Extract the (x, y) coordinate from the center of the cell holding the provided text.  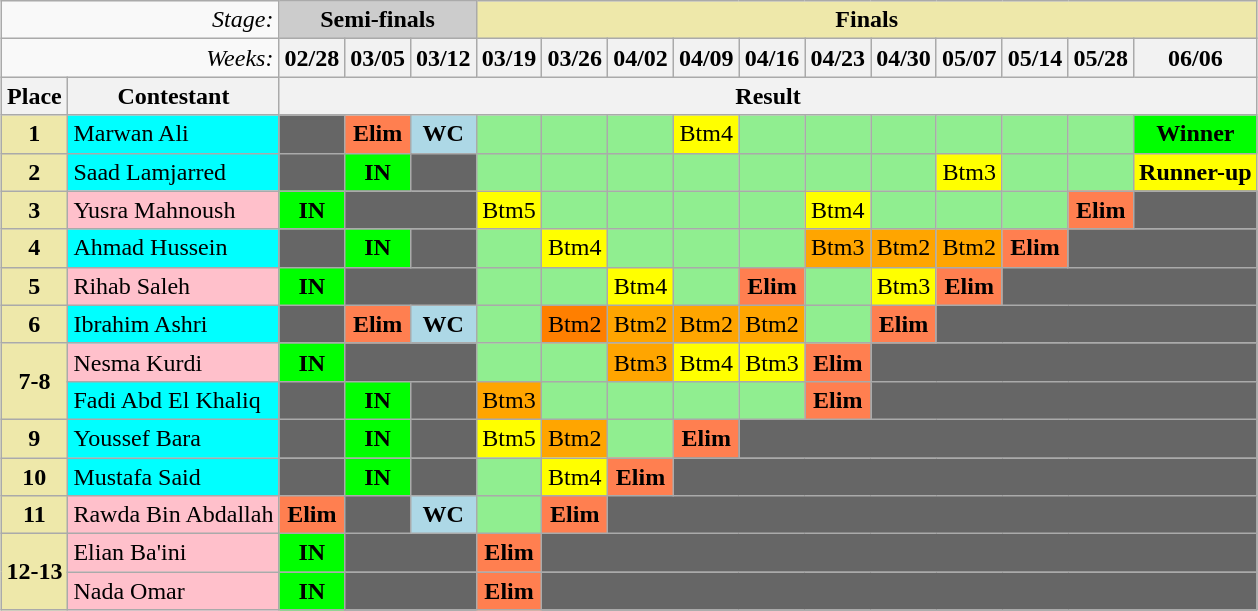
5 (34, 286)
Nada Omar (174, 591)
Ibrahim Ashri (174, 324)
Mustafa Said (174, 477)
Fadi Abd El Khaliq (174, 400)
Stage: (140, 20)
04/02 (641, 58)
03/19 (509, 58)
04/16 (772, 58)
05/07 (969, 58)
03/05 (378, 58)
2 (34, 172)
1 (34, 134)
9 (34, 438)
6 (34, 324)
3 (34, 210)
Result (768, 96)
Youssef Bara (174, 438)
12-13 (34, 572)
4 (34, 248)
04/09 (706, 58)
Saad Lamjarred (174, 172)
Nesma Kurdi (174, 362)
Rihab Saleh (174, 286)
Rawda Bin Abdallah (174, 515)
Winner (1196, 134)
04/30 (904, 58)
7-8 (34, 381)
Runner-up (1196, 172)
10 (34, 477)
04/23 (838, 58)
03/26 (575, 58)
Place (34, 96)
03/12 (443, 58)
05/28 (1101, 58)
02/28 (312, 58)
06/06 (1196, 58)
Finals (866, 20)
05/14 (1035, 58)
Marwan Ali (174, 134)
Elian Ba'ini (174, 553)
Semi-finals (378, 20)
11 (34, 515)
Weeks: (140, 58)
Yusra Mahnoush (174, 210)
Contestant (174, 96)
Ahmad Hussein (174, 248)
